Scan for the cell matching the given text and deliver its [x, y] coordinate at center. 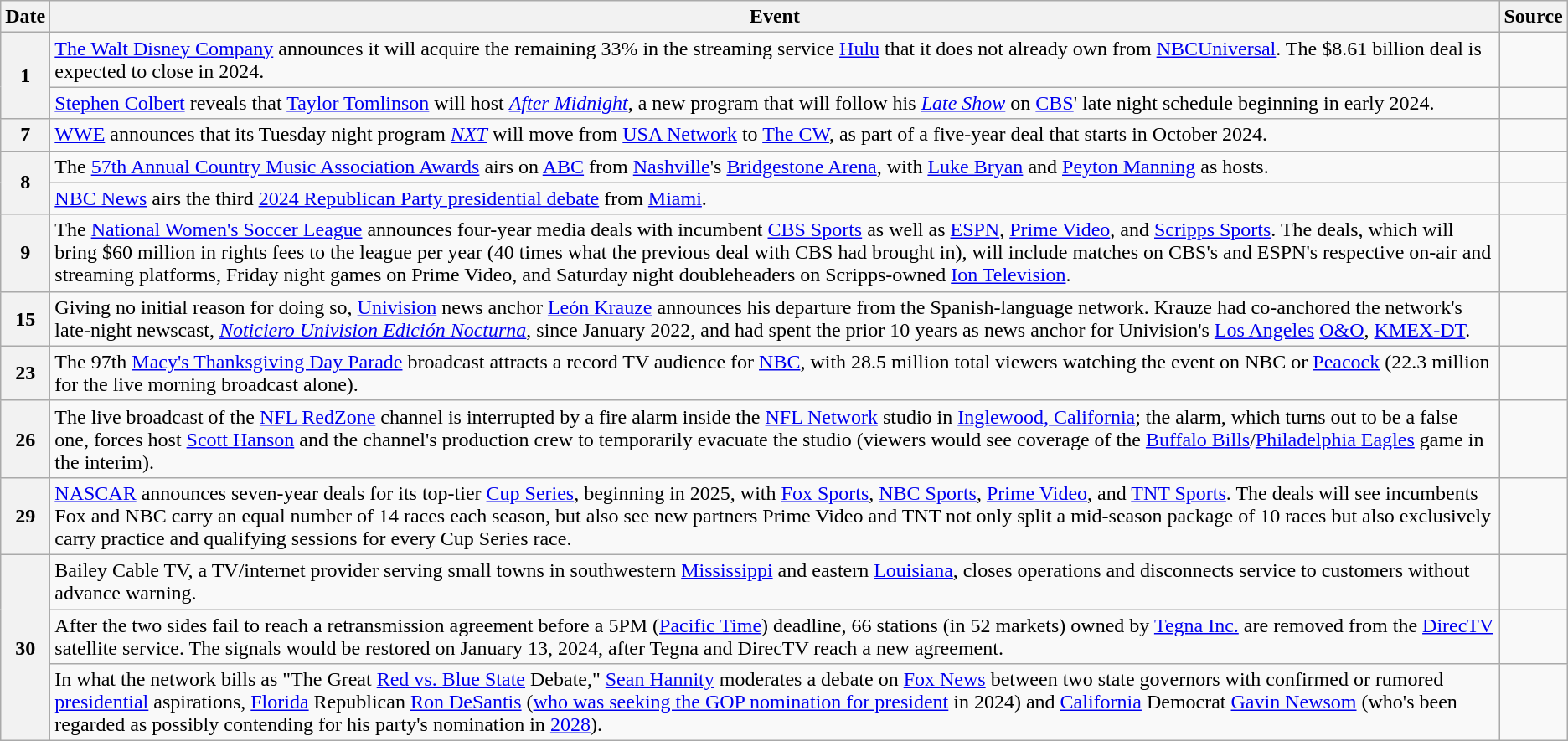
8 [25, 183]
30 [25, 647]
23 [25, 373]
29 [25, 516]
1 [25, 75]
9 [25, 253]
15 [25, 318]
Date [25, 17]
26 [25, 439]
NBC News airs the third 2024 Republican Party presidential debate from Miami. [775, 198]
WWE announces that its Tuesday night program NXT will move from USA Network to The CW, as part of a five-year deal that starts in October 2024. [775, 135]
Source [1533, 17]
Event [775, 17]
7 [25, 135]
The 57th Annual Country Music Association Awards airs on ABC from Nashville's Bridgestone Arena, with Luke Bryan and Peyton Manning as hosts. [775, 167]
